Determine the (x, y) coordinate at the center of the cell enclosing the given text.  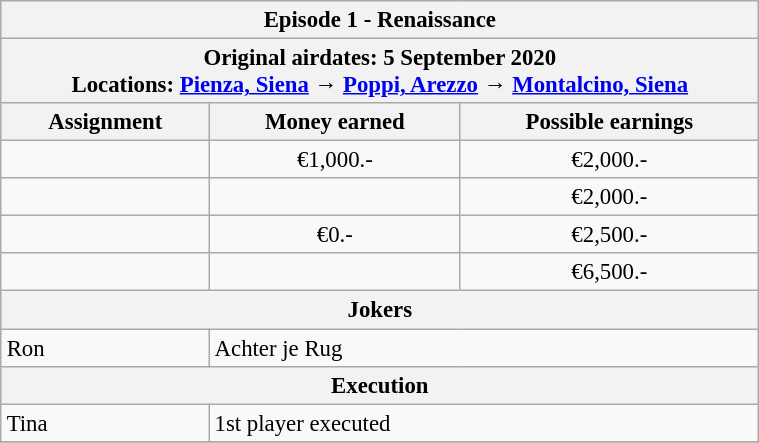
€0.- (334, 235)
Assignment (105, 122)
Ron (105, 347)
Original airdates: 5 September 2020Locations: Pienza, Siena → Poppi, Arezzo → Montalcino, Siena (380, 70)
1st player executed (484, 423)
Execution (380, 385)
€6,500.- (609, 272)
Money earned (334, 122)
Achter je Rug (484, 347)
€1,000.- (334, 160)
€2,500.- (609, 235)
Tina (105, 423)
Episode 1 - Renaissance (380, 20)
Jokers (380, 310)
Possible earnings (609, 122)
